Output the (x, y) coordinate of the center of the cell containing the given text.  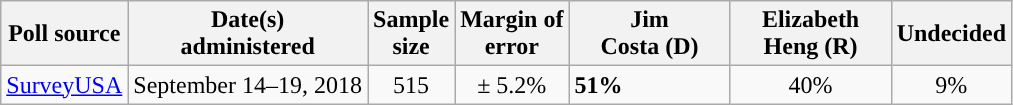
JimCosta (D) (650, 34)
Undecided (951, 34)
Poll source (64, 34)
40% (810, 85)
51% (650, 85)
ElizabethHeng (R) (810, 34)
9% (951, 85)
515 (412, 85)
Margin oferror (512, 34)
Samplesize (412, 34)
SurveyUSA (64, 85)
Date(s)administered (248, 34)
± 5.2% (512, 85)
September 14–19, 2018 (248, 85)
